Pinpoint the cell where the given text exists, returning its (X, Y) midpoint coordinate. 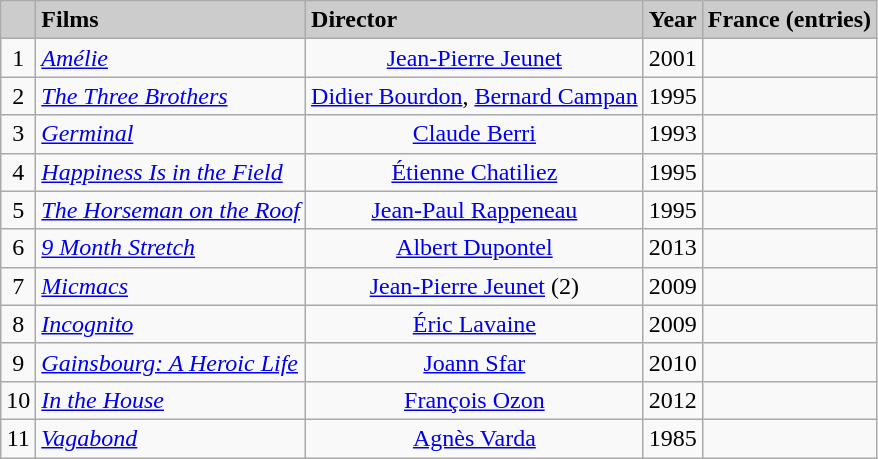
Gainsbourg: A Heroic Life (171, 362)
2001 (672, 58)
Jean-Paul Rappeneau (475, 210)
2 (18, 96)
1 (18, 58)
Claude Berri (475, 134)
Incognito (171, 324)
9 (18, 362)
Amélie (171, 58)
Albert Dupontel (475, 248)
Éric Lavaine (475, 324)
In the House (171, 400)
Jean-Pierre Jeunet (2) (475, 286)
Films (171, 20)
2013 (672, 248)
10 (18, 400)
Director (475, 20)
Joann Sfar (475, 362)
4 (18, 172)
Year (672, 20)
7 (18, 286)
Agnès Varda (475, 438)
Micmacs (171, 286)
Étienne Chatiliez (475, 172)
5 (18, 210)
8 (18, 324)
Germinal (171, 134)
Jean-Pierre Jeunet (475, 58)
3 (18, 134)
Vagabond (171, 438)
6 (18, 248)
9 Month Stretch (171, 248)
France (entries) (789, 20)
1985 (672, 438)
François Ozon (475, 400)
1993 (672, 134)
The Three Brothers (171, 96)
Happiness Is in the Field (171, 172)
Didier Bourdon, Bernard Campan (475, 96)
2010 (672, 362)
2012 (672, 400)
The Horseman on the Roof (171, 210)
11 (18, 438)
